Scan for the cell matching the given text and deliver its [x, y] coordinate at center. 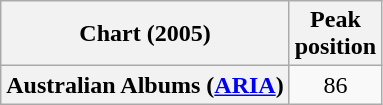
Peakposition [335, 34]
Australian Albums (ARIA) [145, 85]
Chart (2005) [145, 34]
86 [335, 85]
